Locate the cell with the specified text and output its (x, y) center coordinate. 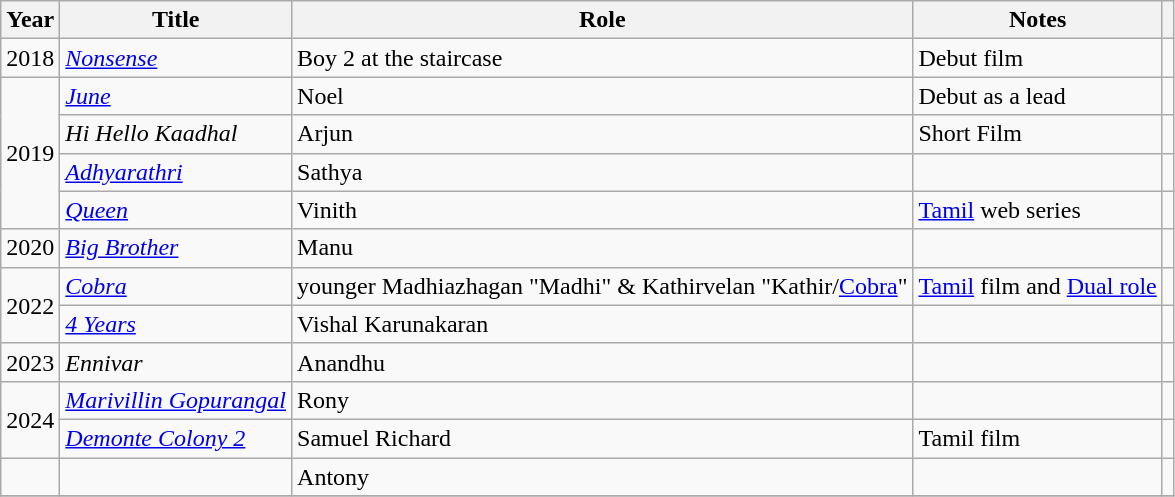
Samuel Richard (602, 438)
Demonte Colony 2 (176, 438)
Hi Hello Kaadhal (176, 134)
Arjun (602, 134)
2019 (30, 153)
Tamil web series (1038, 210)
Year (30, 20)
2022 (30, 305)
Noel (602, 96)
Debut film (1038, 58)
Notes (1038, 20)
Debut as a lead (1038, 96)
June (176, 96)
2023 (30, 362)
Cobra (176, 286)
Marivillin Gopurangal (176, 400)
Ennivar (176, 362)
Role (602, 20)
Tamil film and Dual role (1038, 286)
Vishal Karunakaran (602, 324)
Tamil film (1038, 438)
Nonsense (176, 58)
Big Brother (176, 248)
Title (176, 20)
2020 (30, 248)
younger Madhiazhagan "Madhi" & Kathirvelan "Kathir/Cobra" (602, 286)
4 Years (176, 324)
Vinith (602, 210)
Manu (602, 248)
2024 (30, 419)
Antony (602, 477)
Short Film (1038, 134)
Anandhu (602, 362)
Queen (176, 210)
Sathya (602, 172)
Boy 2 at the staircase (602, 58)
Rony (602, 400)
Adhyarathri (176, 172)
2018 (30, 58)
